Locate the cell with the specified text and output its [X, Y] center coordinate. 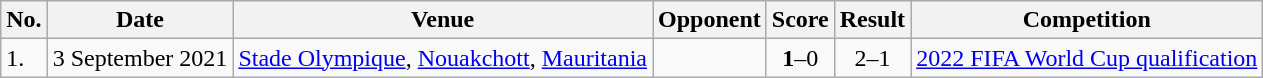
Stade Olympique, Nouakchott, Mauritania [443, 58]
Date [140, 20]
2022 FIFA World Cup qualification [1087, 58]
Result [872, 20]
No. [24, 20]
1–0 [800, 58]
Score [800, 20]
Opponent [710, 20]
2–1 [872, 58]
Venue [443, 20]
1. [24, 58]
Competition [1087, 20]
3 September 2021 [140, 58]
